Pinpoint the cell where the given text exists, returning its [X, Y] midpoint coordinate. 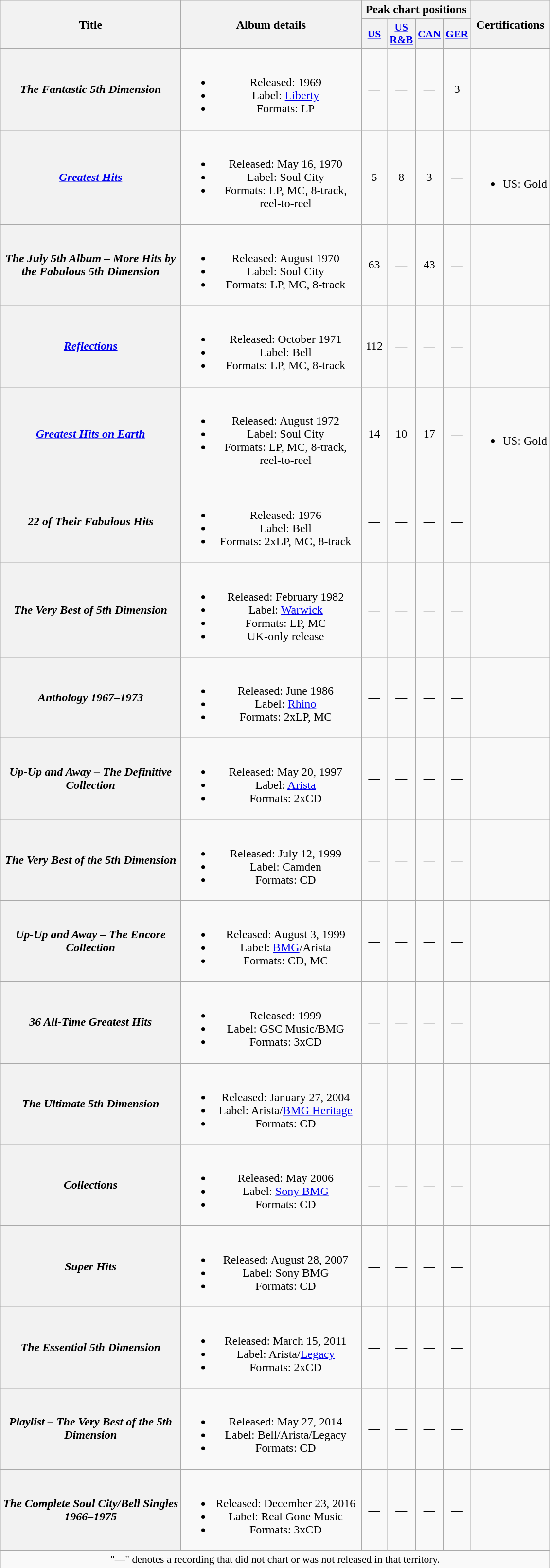
Anthology 1967–1973 [90, 697]
The Ultimate 5th Dimension [90, 1104]
112 [374, 346]
43 [429, 265]
US R&B [401, 34]
Album details [271, 24]
63 [374, 265]
Released: August 3, 1999Label: BMG/AristaFormats: CD, MC [271, 942]
8 [401, 177]
The Fantastic 5th Dimension [90, 89]
Peak chart positions [416, 10]
Released: 1976Label: BellFormats: 2xLP, MC, 8-track [271, 521]
17 [429, 434]
Released: January 27, 2004Label: Arista/BMG HeritageFormats: CD [271, 1104]
CAN [429, 34]
Playlist – The Very Best of the 5th Dimension [90, 1429]
"—" denotes a recording that did not chart or was not released in that territory. [275, 1559]
Reflections [90, 346]
Greatest Hits [90, 177]
Released: May 16, 1970Label: Soul CityFormats: LP, MC, 8-track, reel-to-reel [271, 177]
36 All-Time Greatest Hits [90, 1022]
Released: August 1972Label: Soul CityFormats: LP, MC, 8-track, reel-to-reel [271, 434]
Collections [90, 1185]
The Complete Soul City/Bell Singles 1966–1975 [90, 1510]
Up-Up and Away – The Encore Collection [90, 942]
Released: May 27, 2014Label: Bell/Arista/LegacyFormats: CD [271, 1429]
Released: June 1986Label: RhinoFormats: 2xLP, MC [271, 697]
10 [401, 434]
Released: February 1982Label: WarwickFormats: LP, MCUK-only release [271, 609]
GER [457, 34]
The Essential 5th Dimension [90, 1347]
14 [374, 434]
Released: October 1971Label: BellFormats: LP, MC, 8-track [271, 346]
Released: 1969Label: LibertyFormats: LP [271, 89]
Released: 1999Label: GSC Music/BMGFormats: 3xCD [271, 1022]
Greatest Hits on Earth [90, 434]
Released: May 20, 1997Label: AristaFormats: 2xCD [271, 778]
Released: May 2006Label: Sony BMGFormats: CD [271, 1185]
Released: August 1970Label: Soul CityFormats: LP, MC, 8-track [271, 265]
5 [374, 177]
Released: July 12, 1999Label: CamdenFormats: CD [271, 860]
The Very Best of the 5th Dimension [90, 860]
US [374, 34]
Released: December 23, 2016Label: Real Gone MusicFormats: 3xCD [271, 1510]
22 of Their Fabulous Hits [90, 521]
Released: August 28, 2007Label: Sony BMGFormats: CD [271, 1266]
The Very Best of 5th Dimension [90, 609]
Super Hits [90, 1266]
The July 5th Album – More Hits by the Fabulous 5th Dimension [90, 265]
Up-Up and Away – The Definitive Collection [90, 778]
Certifications [510, 24]
Title [90, 24]
Released: March 15, 2011Label: Arista/LegacyFormats: 2xCD [271, 1347]
